For the text-containing cell, return its midpoint in (x, y) coordinate format. 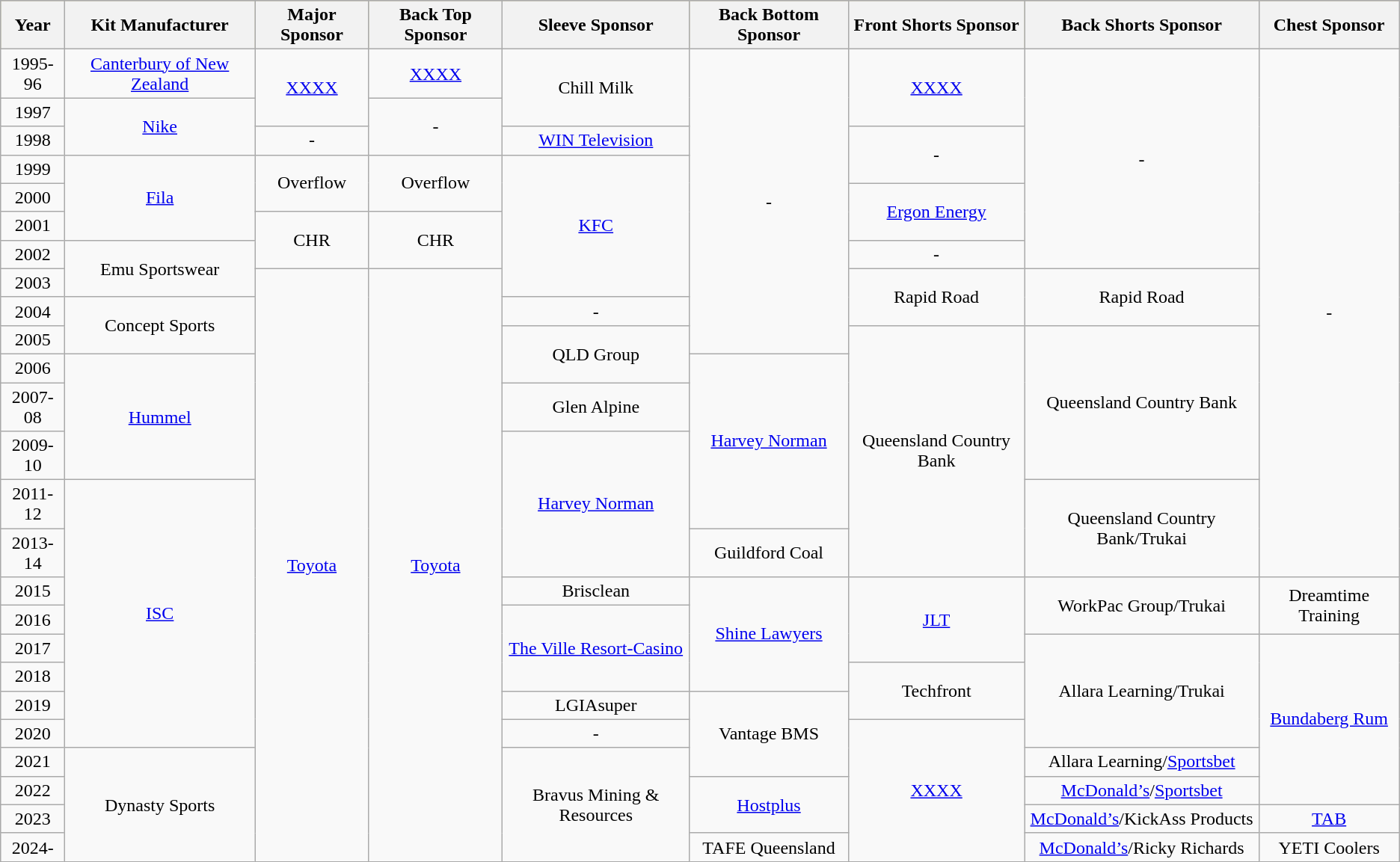
Back Top Sponsor (435, 25)
McDonald’s/Sportsbet (1141, 790)
Major Sponsor (313, 25)
Emu Sportswear (160, 268)
McDonald’s/KickAss Products (1141, 819)
2015 (33, 591)
Hostplus (769, 804)
TAFE Queensland (769, 847)
2021 (33, 762)
Ergon Energy (936, 212)
2018 (33, 677)
Concept Sports (160, 325)
2022 (33, 790)
McDonald’s/Ricky Richards (1141, 847)
1999 (33, 169)
Back Bottom Sponsor (769, 25)
Back Shorts Sponsor (1141, 25)
WorkPac Group/Trukai (1141, 606)
1998 (33, 141)
Sleeve Sponsor (595, 25)
Allara Learning/Sportsbet (1141, 762)
1995-96 (33, 73)
Nike (160, 126)
Vantage BMS (769, 733)
Hummel (160, 416)
Fila (160, 197)
Techfront (936, 691)
2004 (33, 311)
2002 (33, 254)
2000 (33, 197)
1997 (33, 112)
2013-14 (33, 553)
Bundaberg Rum (1329, 719)
KFC (595, 226)
YETI Coolers (1329, 847)
2006 (33, 368)
Brisclean (595, 591)
2011-12 (33, 504)
ISC (160, 614)
Dreamtime Training (1329, 606)
Glen Alpine (595, 407)
2017 (33, 648)
Year (33, 25)
Chest Sponsor (1329, 25)
Guildford Coal (769, 553)
The Ville Resort-Casino (595, 648)
Kit Manufacturer (160, 25)
Queensland Country Bank/Trukai (1141, 529)
Shine Lawyers (769, 634)
Bravus Mining & Resources (595, 804)
2007-08 (33, 407)
Canterbury of New Zealand (160, 73)
LGIAsuper (595, 705)
WIN Television (595, 141)
2009-10 (33, 456)
2023 (33, 819)
2020 (33, 733)
2016 (33, 620)
JLT (936, 620)
2001 (33, 226)
Front Shorts Sponsor (936, 25)
TAB (1329, 819)
Dynasty Sports (160, 804)
2005 (33, 339)
2019 (33, 705)
2024- (33, 847)
2003 (33, 283)
Allara Learning/Trukai (1141, 691)
Chill Milk (595, 88)
QLD Group (595, 354)
